Pinpoint the cell where the given text exists, returning its (X, Y) midpoint coordinate. 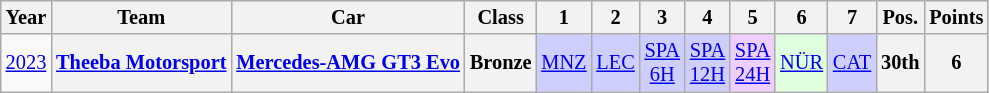
7 (852, 17)
30th (900, 63)
LEC (615, 63)
3 (662, 17)
Bronze (501, 63)
Mercedes-AMG GT3 Evo (348, 63)
2023 (26, 63)
2 (615, 17)
CAT (852, 63)
5 (752, 17)
SPA6H (662, 63)
Class (501, 17)
Theeba Motorsport (141, 63)
SPA12H (708, 63)
NÜR (802, 63)
SPA24H (752, 63)
MNZ (564, 63)
1 (564, 17)
Team (141, 17)
Points (956, 17)
Pos. (900, 17)
Year (26, 17)
4 (708, 17)
Car (348, 17)
